Return the (X, Y) coordinate for the center point of the cell that contains the specified text.  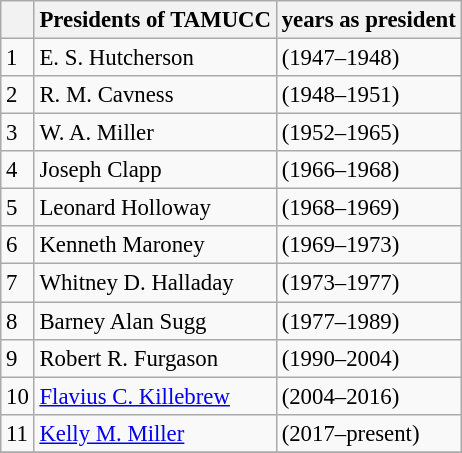
(1969–1973) (368, 245)
(1952–1965) (368, 133)
Presidents of TAMUCC (155, 20)
10 (18, 396)
(2004–2016) (368, 396)
7 (18, 283)
E. S. Hutcherson (155, 58)
5 (18, 208)
Leonard Holloway (155, 208)
(1977–1989) (368, 321)
2 (18, 95)
8 (18, 321)
Barney Alan Sugg (155, 321)
Joseph Clapp (155, 170)
W. A. Miller (155, 133)
years as president (368, 20)
Robert R. Furgason (155, 358)
(1990–2004) (368, 358)
Whitney D. Halladay (155, 283)
(1968–1969) (368, 208)
4 (18, 170)
Kelly M. Miller (155, 433)
6 (18, 245)
(1947–1948) (368, 58)
1 (18, 58)
3 (18, 133)
(2017–present) (368, 433)
11 (18, 433)
R. M. Cavness (155, 95)
(1948–1951) (368, 95)
Flavius C. Killebrew (155, 396)
Kenneth Maroney (155, 245)
(1973–1977) (368, 283)
(1966–1968) (368, 170)
9 (18, 358)
